Output the (X, Y) coordinate of the center of the cell containing the given text.  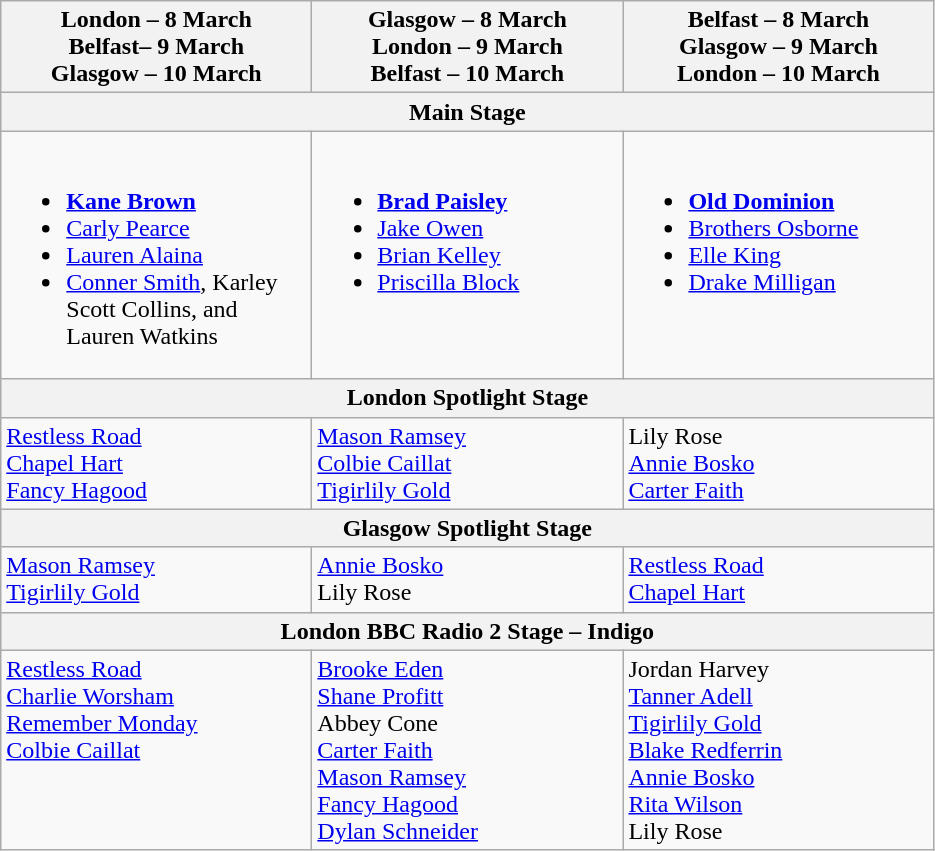
Mason Ramsey Colbie Caillat Tigirlily Gold (468, 463)
Lily Rose Annie Bosko Carter Faith (778, 463)
London BBC Radio 2 Stage – Indigo (468, 631)
Restless Road Chapel Hart Fancy Hagood (156, 463)
Glasgow – 8 MarchLondon – 9 MarchBelfast – 10 March (468, 47)
Restless Road Charlie Worsham Remember Monday Colbie Caillat (156, 750)
Annie Bosko Lily Rose (468, 580)
Brad PaisleyJake OwenBrian KelleyPriscilla Block (468, 255)
Belfast – 8 MarchGlasgow – 9 MarchLondon – 10 March (778, 47)
Kane BrownCarly PearceLauren AlainaConner Smith, Karley Scott Collins, and Lauren Watkins (156, 255)
Main Stage (468, 112)
London – 8 MarchBelfast– 9 MarchGlasgow – 10 March (156, 47)
Old DominionBrothers OsborneElle KingDrake Milligan (778, 255)
Glasgow Spotlight Stage (468, 528)
Restless Road Chapel Hart (778, 580)
Brooke Eden Shane Profitt Abbey Cone Carter Faith Mason Ramsey Fancy Hagood Dylan Schneider (468, 750)
London Spotlight Stage (468, 398)
Mason Ramsey Tigirlily Gold (156, 580)
Jordan Harvey Tanner Adell Tigirlily Gold Blake Redferrin Annie Bosko Rita Wilson Lily Rose (778, 750)
